Capture the cell that displays the provided text and extract its (x, y) central coordinate. 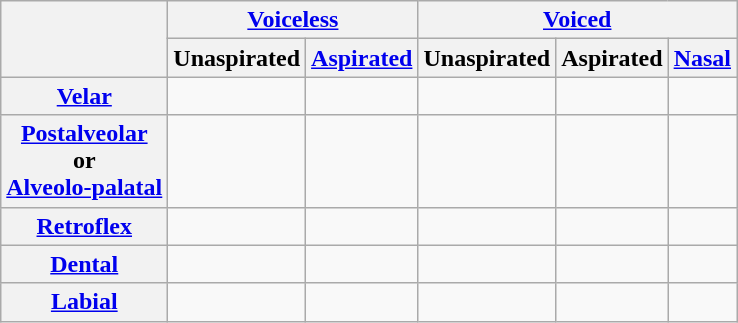
PostalveolarorAlveolo-palatal (84, 161)
Voiced (578, 20)
Dental (84, 264)
Labial (84, 302)
Retroflex (84, 226)
Voiceless (293, 20)
Velar (84, 96)
Nasal (702, 58)
